From the cell containing the given text, extract its center point as [x, y] coordinate. 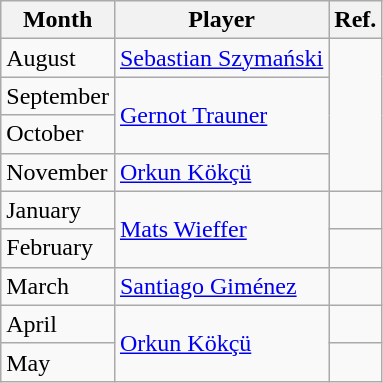
January [58, 210]
August [58, 58]
October [58, 134]
Mats Wieffer [221, 229]
May [58, 362]
Ref. [356, 20]
Santiago Giménez [221, 286]
February [58, 248]
Player [221, 20]
Month [58, 20]
November [58, 172]
Gernot Trauner [221, 115]
April [58, 324]
March [58, 286]
September [58, 96]
Sebastian Szymański [221, 58]
